Provide the [X, Y] coordinate of the cell's center where the given text is located.  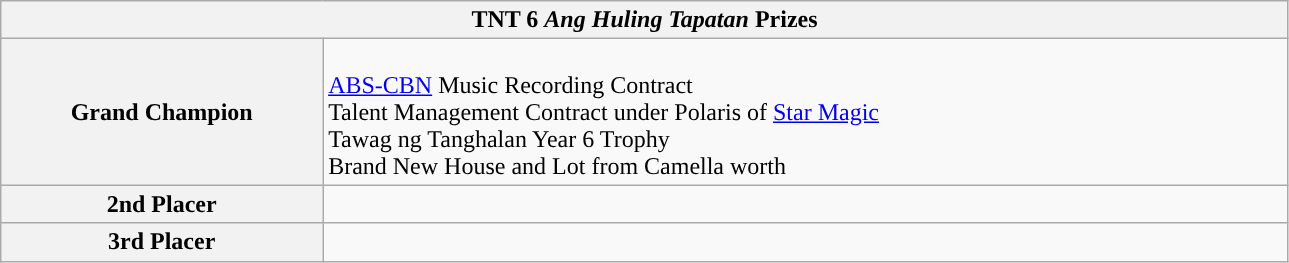
Grand Champion [162, 112]
TNT 6 Ang Huling Tapatan Prizes [644, 20]
2nd Placer [162, 204]
3rd Placer [162, 242]
